Pinpoint the cell where the given text exists, returning its [X, Y] midpoint coordinate. 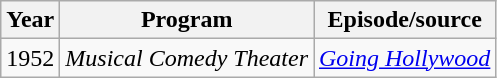
Episode/source [405, 20]
Program [187, 20]
Going Hollywood [405, 58]
Musical Comedy Theater [187, 58]
1952 [30, 58]
Year [30, 20]
